Return the (X, Y) coordinate for the center point of the cell that contains the specified text.  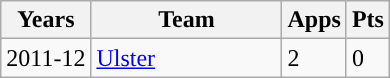
0 (368, 58)
Team (186, 20)
Apps (314, 20)
2011-12 (46, 58)
Ulster (186, 58)
Pts (368, 20)
Years (46, 20)
2 (314, 58)
